Locate the cell with the specified text and output its (x, y) center coordinate. 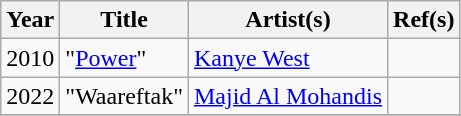
Ref(s) (424, 20)
Kanye West (288, 58)
Artist(s) (288, 20)
Title (124, 20)
2010 (30, 58)
"Waareftak" (124, 96)
2022 (30, 96)
Year (30, 20)
"Power" (124, 58)
Majid Al Mohandis (288, 96)
